Find where the given text appears and provide that cell's center as (X, Y) coordinate. 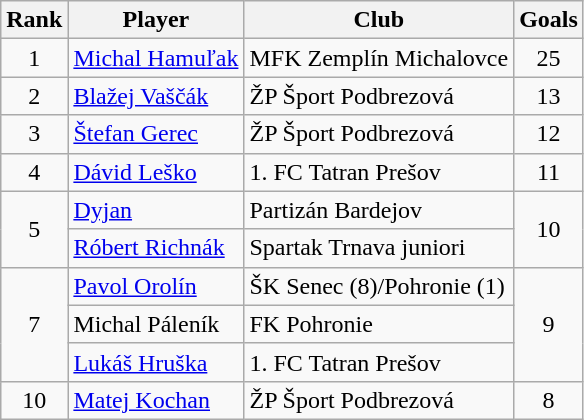
FK Pohronie (379, 324)
Goals (549, 20)
8 (549, 400)
3 (34, 134)
Róbert Richnák (156, 248)
Pavol Orolín (156, 286)
ŠK Senec (8)/Pohronie (1) (379, 286)
Michal Hamuľak (156, 58)
25 (549, 58)
Blažej Vaščák (156, 96)
2 (34, 96)
4 (34, 172)
Michal Páleník (156, 324)
MFK Zemplín Michalovce (379, 58)
1 (34, 58)
Matej Kochan (156, 400)
12 (549, 134)
7 (34, 324)
Rank (34, 20)
5 (34, 229)
Dyjan (156, 210)
9 (549, 324)
11 (549, 172)
Štefan Gerec (156, 134)
Partizán Bardejov (379, 210)
Spartak Trnava juniori (379, 248)
Club (379, 20)
Player (156, 20)
Lukáš Hruška (156, 362)
Dávid Leško (156, 172)
13 (549, 96)
